Provide the [x, y] coordinate of the cell's center where the given text is located.  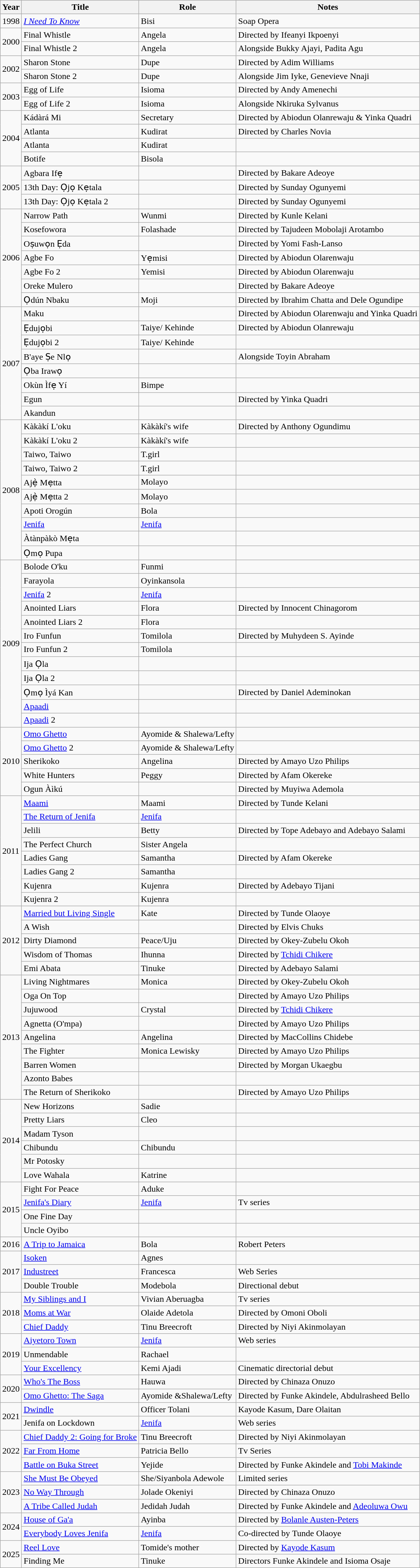
Tomide's mother [188, 1547]
A Tribe Called Judah [80, 1506]
White Hunters [80, 775]
Officer Tolani [188, 1409]
2005 [11, 188]
Alongside Bukky Ajayi, Padita Agu [328, 49]
Egg of Life [80, 90]
Year [11, 7]
Soap Opera [328, 21]
Jujuwood [80, 1009]
Kádàrá Mi [80, 117]
Ajẹ̀ Mẹtta [80, 482]
Directed by Tunde Kelani [328, 803]
Iro Funfun [80, 636]
Barren Women [80, 1065]
Peggy [188, 775]
Alongside Toyin Abraham [328, 356]
Kayode Kasum, Dare Olaitan [328, 1409]
2013 [11, 1037]
Cinematic directorial debut [328, 1368]
Finding Me [80, 1561]
Sadie [188, 1106]
Farayola [80, 581]
Oga On Top [80, 996]
Directed by Adim Williams [328, 62]
The Fighter [80, 1051]
Directed by Yinka Quadri [328, 399]
Mr Potosky [80, 1161]
Ogun Àìkú [80, 789]
Agbara Ifẹ [80, 173]
She Must Be Obeyed [80, 1478]
Katrine [188, 1175]
Married but Living Single [80, 913]
I Need To Know [80, 21]
Dwindle [80, 1409]
Web Series [328, 1271]
Azonto Babes [80, 1079]
Alongside Jim Iyke, Genevieve Nnaji [328, 76]
A Trip to Jamaica [80, 1244]
Moms at War [80, 1313]
Yemisi [188, 272]
Everybody Loves Jenifa [80, 1534]
Funmi [188, 567]
Bisola [188, 159]
Apaadi 2 [80, 720]
2014 [11, 1141]
2006 [11, 258]
One Fine Day [80, 1216]
Rachael [188, 1354]
Maku [80, 314]
No Way Through [80, 1492]
Taiwo, Taiwo [80, 454]
Alongside Nkiruka Sylvanus [328, 104]
Robert Peters [328, 1244]
Directed by Morgan Ukaegbu [328, 1065]
Directed by Muyiwa Ademola [328, 789]
Vivian Aberuagba [188, 1299]
Unmendable [80, 1354]
2007 [11, 363]
Industreet [80, 1271]
Directed by Tunde Olaoye [328, 913]
2002 [11, 69]
Ayomide &Shalewa/Lefty [188, 1396]
Ihunna [188, 954]
Kemi Ajadi [188, 1368]
2021 [11, 1416]
Botife [80, 159]
Ẹdujọbi 2 [80, 342]
Directed by Bolanle Austen-Peters [328, 1520]
Directed by Kayode Kasum [328, 1547]
Ọmọ Ìyá Kan [80, 692]
Directed by Abiodun Olarenwaju and Yinka Quadri [328, 314]
Directed by Yomi Fash-Lanso [328, 243]
Directed by Adebayo Salami [328, 968]
Ija Ọla 2 [80, 678]
Limited series [328, 1478]
Co-directed by Tunde Olaoye [328, 1534]
Chief Daddy 2: Going for Broke [80, 1437]
Dirty Diamond [80, 941]
Directed by Innocent Chinagorom [328, 608]
Ọdún Nbaku [80, 300]
Kate [188, 913]
Jenifa's Diary [80, 1203]
Taiwo, Taiwo 2 [80, 468]
Pretty Liars [80, 1120]
Anointed Liars 2 [80, 622]
Bolode O'ku [80, 567]
Love Wahala [80, 1175]
Jedidah Judah [188, 1506]
Directed by Andy Amenechi [328, 90]
Living Nightmares [80, 982]
Ẹdujọbi [80, 328]
Modebola [188, 1285]
2004 [11, 138]
Directed by Anthony Ogundimu [328, 427]
2015 [11, 1209]
Directed by Tope Adebayo and Adebayo Salami [328, 830]
Iro Funfun 2 [80, 649]
Anointed Liars [80, 608]
Directed by Kunle Kelani [328, 216]
Notes [328, 7]
Isoken [80, 1258]
Aiyetoro Town [80, 1341]
Kosefowora [80, 229]
2022 [11, 1451]
Sherikoko [80, 761]
The Perfect Church [80, 844]
Akandun [80, 413]
1998 [11, 21]
Agbe Fo 2 [80, 272]
2000 [11, 42]
Monica [188, 982]
Directed by Abiodun Olanrewaju & Yinka Quadri [328, 117]
Madam Tyson [80, 1134]
Hauwa [188, 1382]
2024 [11, 1527]
Omo Ghetto 2 [80, 748]
Narrow Path [80, 216]
Crystal [188, 1009]
2025 [11, 1554]
Final Whistle [80, 35]
Bimpe [188, 385]
Àtànpàkò Mẹta [80, 539]
Ajẹ̀ Mẹtta 2 [80, 497]
13th Day: Ọjọ Kẹtala [80, 187]
Ayinba [188, 1520]
Apoti Orogún [80, 510]
The Return of Jenifa [80, 816]
Directed by Ifeanyi Ikpoenyi [328, 35]
Kàkàkí L'oku 2 [80, 440]
2008 [11, 490]
Ọmọ Pupa [80, 553]
Directional debut [328, 1285]
Directed by Muhydeen S. Ayinde [328, 636]
Egun [80, 399]
Your Excellency [80, 1368]
Jelili [80, 830]
Directed by MacCollins Chidebe [328, 1037]
Cleo [188, 1120]
Peace/Uju [188, 941]
Who's The Boss [80, 1382]
Agnes [188, 1258]
2011 [11, 851]
Jenifa on Lockdown [80, 1423]
Battle on Buka Street [80, 1464]
Directed by Tajudeen Mobolaji Arotambo [328, 229]
2003 [11, 97]
Ladies Gang 2 [80, 872]
Aduke [188, 1189]
Directed by Daniel Ademinokan [328, 692]
Title [80, 7]
Olaide Adetola [188, 1313]
2012 [11, 941]
2019 [11, 1354]
2016 [11, 1244]
Sharon Stone 2 [80, 76]
2010 [11, 761]
Oṣuwọn Ẹda [80, 243]
Directed by Funke Akindele and Adeoluwa Owu [328, 1506]
Directed by Abiodun Olanrewaju [328, 328]
Kujenra 2 [80, 899]
2020 [11, 1389]
Jolade Okeniyi [188, 1492]
Directed by Funke Akindele, Abdulrasheed Bello [328, 1396]
Secretary [188, 117]
2018 [11, 1313]
Sharon Stone [80, 62]
Patricia Bello [188, 1451]
A Wish [80, 927]
Double Trouble [80, 1285]
Directed by Elvis Chuks [328, 927]
Oyinkansola [188, 581]
Sister Angela [188, 844]
New Horizons [80, 1106]
Bisi [188, 21]
Francesca [188, 1271]
Folashade [188, 229]
Wisdom of Thomas [80, 954]
Ladies Gang [80, 858]
Directed by Adebayo Tijani [328, 886]
The Return of Sherikoko [80, 1092]
Directed by Charles Novia [328, 131]
13th Day: Ọjọ Kẹtala 2 [80, 202]
Far From Home [80, 1451]
Yejide [188, 1464]
B'aye Ṣe Nlọ [80, 356]
Directed by Omoni Oboli [328, 1313]
Jenifa 2 [80, 594]
My Siblings and I [80, 1299]
Ija Ọla [80, 664]
Omo Ghetto: The Saga [80, 1396]
Directed by Ibrahim Chatta and Dele Ogundipe [328, 300]
Tv Series [328, 1451]
Wunmi [188, 216]
Directors Funke Akindele and Isioma Osaje [328, 1561]
Okùn Ìfẹ Yí [80, 385]
Betty [188, 830]
Agnetta (O'mpa) [80, 1023]
Agbe Fo [80, 258]
2017 [11, 1271]
Yẹmisi [188, 258]
House of Ga'a [80, 1520]
2023 [11, 1492]
Directed by Funke Akindele and Tobi Makinde [328, 1464]
Emi Abata [80, 968]
2009 [11, 643]
Apaadi [80, 706]
Reel Love [80, 1547]
Moji [188, 300]
Fight For Peace [80, 1189]
Kàkàkí L'oku [80, 427]
She/Siyanbola Adewole [188, 1478]
Chief Daddy [80, 1327]
Uncle Oyibo [80, 1230]
Final Whistle 2 [80, 49]
Egg of Life 2 [80, 104]
Monica Lewisky [188, 1051]
Ọba Irawọ [80, 371]
Omo Ghetto [80, 734]
Oreke Mulero [80, 286]
Role [188, 7]
